Extract the (x, y) coordinate from the center of the cell holding the provided text.  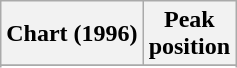
Peakposition (189, 34)
Chart (1996) (72, 34)
